Output the (x, y) coordinate of the center of the cell containing the given text.  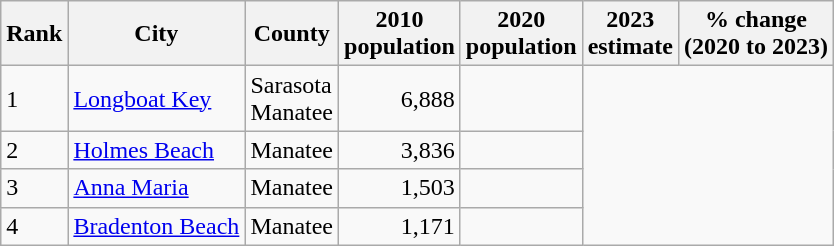
2020population (521, 34)
Anna Maria (156, 188)
2 (34, 150)
2010population (400, 34)
Rank (34, 34)
Longboat Key (156, 98)
SarasotaManatee (292, 98)
1,503 (400, 188)
6,888 (400, 98)
% change(2020 to 2023) (756, 34)
Bradenton Beach (156, 226)
County (292, 34)
1 (34, 98)
1,171 (400, 226)
2023estimate (630, 34)
City (156, 34)
3,836 (400, 150)
Holmes Beach (156, 150)
3 (34, 188)
4 (34, 226)
